Provide the [x, y] coordinate of the cell's center where the given text is located.  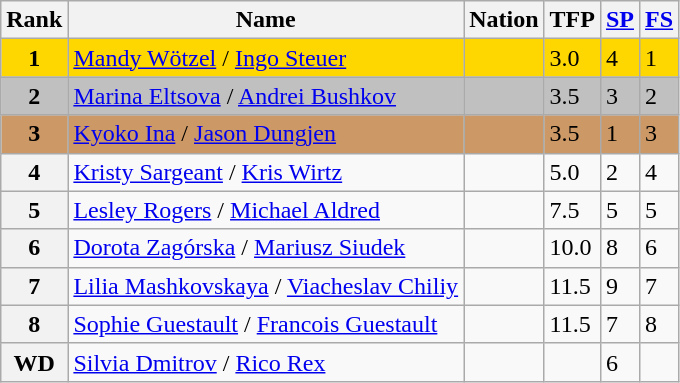
Lilia Mashkovskaya / Viacheslav Chiliy [266, 286]
9 [620, 286]
5.0 [572, 172]
SP [620, 20]
3.0 [572, 58]
WD [34, 362]
10.0 [572, 248]
Nation [504, 20]
Rank [34, 20]
Kristy Sargeant / Kris Wirtz [266, 172]
Name [266, 20]
Silvia Dmitrov / Rico Rex [266, 362]
Sophie Guestault / Francois Guestault [266, 324]
FS [660, 20]
TFP [572, 20]
Lesley Rogers / Michael Aldred [266, 210]
Dorota Zagórska / Mariusz Siudek [266, 248]
Mandy Wötzel / Ingo Steuer [266, 58]
Kyoko Ina / Jason Dungjen [266, 134]
7.5 [572, 210]
Marina Eltsova / Andrei Bushkov [266, 96]
